Find where the given text appears and provide that cell's center as [X, Y] coordinate. 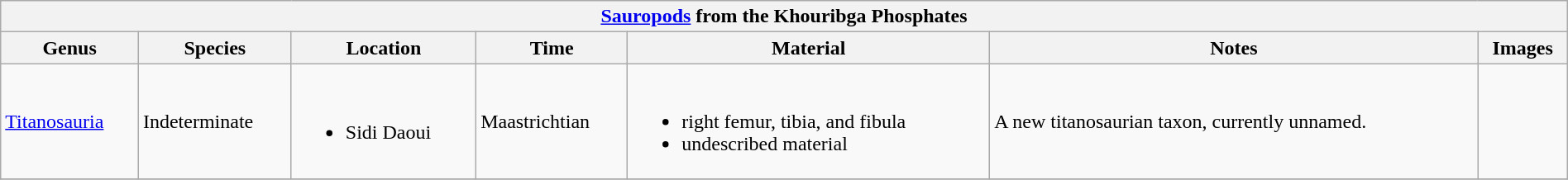
Maastrichtian [552, 121]
Indeterminate [215, 121]
Titanosauria [69, 121]
Notes [1234, 48]
Sidi Daoui [384, 121]
Time [552, 48]
Material [809, 48]
Species [215, 48]
right femur, tibia, and fibulaundescribed material [809, 121]
A new titanosaurian taxon, currently unnamed. [1234, 121]
Images [1523, 48]
Genus [69, 48]
Location [384, 48]
Sauropods from the Khouribga Phosphates [784, 17]
